Pinpoint the cell where the given text exists, returning its (X, Y) midpoint coordinate. 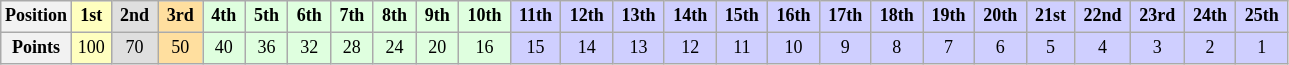
20 (438, 48)
9th (438, 16)
6 (1000, 48)
9 (845, 48)
1 (1262, 48)
Position (36, 16)
22nd (1103, 16)
50 (180, 48)
40 (224, 48)
100 (91, 48)
28 (352, 48)
36 (266, 48)
17th (845, 16)
5th (266, 16)
14th (690, 16)
19th (949, 16)
18th (897, 16)
21st (1050, 16)
7th (352, 16)
20th (1000, 16)
13th (639, 16)
3 (1157, 48)
2 (1210, 48)
10th (485, 16)
13 (639, 48)
8 (897, 48)
25th (1262, 16)
15 (536, 48)
14 (587, 48)
32 (310, 48)
Points (36, 48)
11th (536, 16)
3rd (180, 16)
70 (134, 48)
4th (224, 16)
16th (794, 16)
12th (587, 16)
23rd (1157, 16)
8th (394, 16)
7 (949, 48)
1st (91, 16)
15th (742, 16)
10 (794, 48)
6th (310, 16)
2nd (134, 16)
5 (1050, 48)
12 (690, 48)
24th (1210, 16)
16 (485, 48)
11 (742, 48)
4 (1103, 48)
24 (394, 48)
